Scan for the cell matching the given text and deliver its (x, y) coordinate at center. 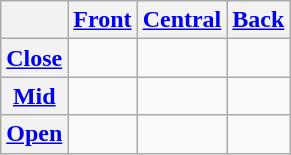
Front (102, 20)
Mid (34, 96)
Back (258, 20)
Close (34, 58)
Open (34, 134)
Central (182, 20)
